Determine the (X, Y) coordinate at the center of the cell enclosing the given text.  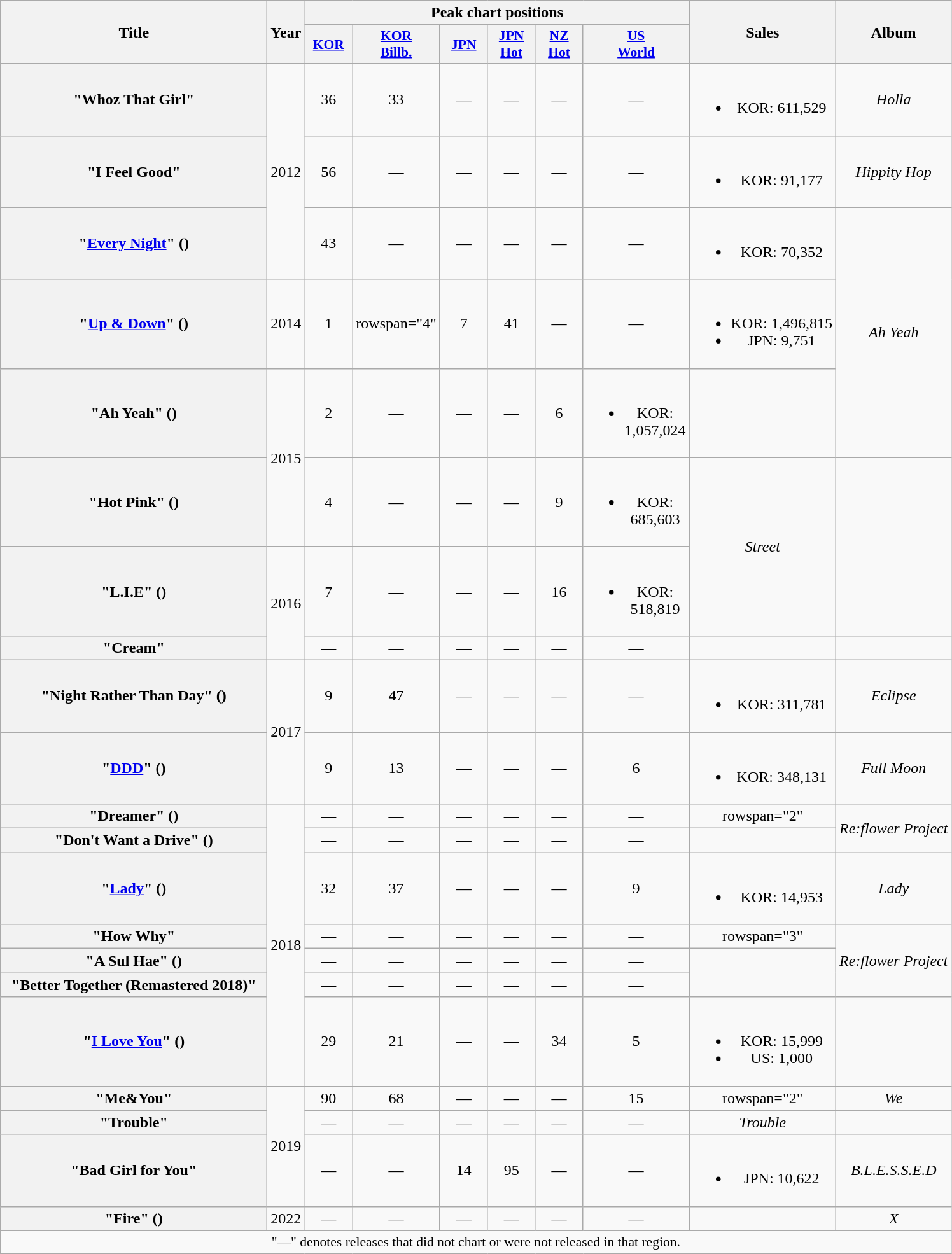
2017 (286, 732)
rowspan="4" (396, 324)
"A Sul Hae" () (134, 961)
"—" denotes releases that did not chart or were not released in that region. (476, 1242)
"I Love You" () (134, 1042)
KOR: 311,781 (762, 696)
41 (512, 324)
2019 (286, 1146)
Peak chart positions (497, 13)
36 (328, 99)
KOR: 70,352 (762, 243)
32 (328, 888)
14 (463, 1171)
Holla (893, 99)
JPNHot (512, 45)
KOR (328, 45)
Year (286, 32)
Full Moon (893, 767)
KOR: 518,819 (636, 591)
56 (328, 172)
"Trouble" (134, 1122)
"How Why" (134, 937)
"Lady" () (134, 888)
"DDD" () (134, 767)
KOR: 15,999 US: 1,000 (762, 1042)
"I Feel Good" (134, 172)
2 (328, 413)
37 (396, 888)
15 (636, 1098)
5 (636, 1042)
21 (396, 1042)
Sales (762, 32)
We (893, 1098)
2016 (286, 603)
Ah Yeah (893, 332)
2012 (286, 172)
"Ah Yeah" () (134, 413)
KOR: 1,496,815JPN: 9,751 (762, 324)
KOR: 685,603 (636, 502)
Lady (893, 888)
68 (396, 1098)
"Up & Down" () (134, 324)
"Fire" () (134, 1218)
Title (134, 32)
B.L.E.S.S.E.D (893, 1171)
JPN (463, 45)
2014 (286, 324)
Trouble (762, 1122)
47 (396, 696)
KOR: 14,953 (762, 888)
rowspan="3" (762, 937)
X (893, 1218)
KORBillb. (396, 45)
1 (328, 324)
"Every Night" () (134, 243)
43 (328, 243)
34 (559, 1042)
USWorld (636, 45)
KOR: 91,177 (762, 172)
"Cream" (134, 648)
"Dreamer" () (134, 816)
"Hot Pink" () (134, 502)
"Bad Girl for You" (134, 1171)
"Better Together (Remastered 2018)" (134, 985)
2015 (286, 457)
2022 (286, 1218)
KOR: 348,131 (762, 767)
13 (396, 767)
"Night Rather Than Day" () (134, 696)
NZHot (559, 45)
Street (762, 547)
JPN: 10,622 (762, 1171)
33 (396, 99)
Hippity Hop (893, 172)
KOR: 611,529 (762, 99)
"Don't Want a Drive" () (134, 840)
KOR: 1,057,024 (636, 413)
16 (559, 591)
2018 (286, 945)
4 (328, 502)
"Whoz That Girl" (134, 99)
Album (893, 32)
"L.I.E" () (134, 591)
90 (328, 1098)
"Me&You" (134, 1098)
29 (328, 1042)
Eclipse (893, 696)
95 (512, 1171)
